Capture the cell that displays the provided text and extract its [x, y] central coordinate. 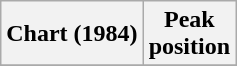
Peakposition [189, 34]
Chart (1984) [72, 34]
